Output the (X, Y) coordinate of the center of the cell containing the given text.  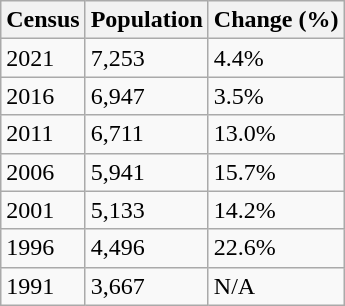
3,667 (146, 286)
Change (%) (276, 20)
6,711 (146, 134)
22.6% (276, 248)
5,941 (146, 172)
14.2% (276, 210)
N/A (276, 286)
13.0% (276, 134)
2011 (43, 134)
6,947 (146, 96)
2006 (43, 172)
3.5% (276, 96)
1991 (43, 286)
Population (146, 20)
Census (43, 20)
2021 (43, 58)
2016 (43, 96)
1996 (43, 248)
7,253 (146, 58)
2001 (43, 210)
5,133 (146, 210)
4.4% (276, 58)
15.7% (276, 172)
4,496 (146, 248)
